Output the (X, Y) coordinate of the center of the cell containing the given text.  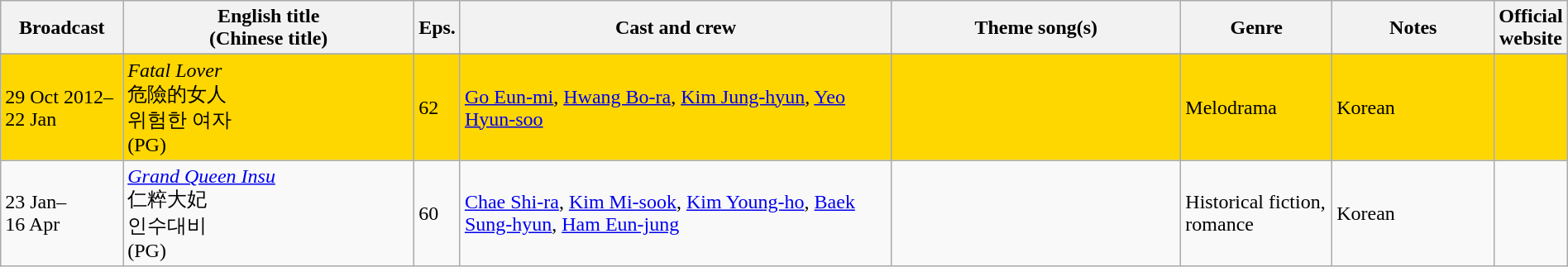
29 Oct 2012–22 Jan (62, 107)
Go Eun-mi, Hwang Bo-ra, Kim Jung-hyun, Yeo Hyun-soo (675, 107)
Historical fiction, romance (1257, 213)
Eps. (437, 28)
Notes (1413, 28)
23 Jan–16 Apr (62, 213)
60 (437, 213)
Theme song(s) (1036, 28)
Melodrama (1257, 107)
Fatal Lover危險的女人위험한 여자(PG) (269, 107)
Cast and crew (675, 28)
Chae Shi-ra, Kim Mi-sook, Kim Young-ho, Baek Sung-hyun, Ham Eun-jung (675, 213)
Broadcast (62, 28)
Genre (1257, 28)
English title (Chinese title) (269, 28)
Grand Queen Insu仁粹大妃인수대비(PG) (269, 213)
Official website (1531, 28)
62 (437, 107)
